Determine the [X, Y] coordinate at the center of the cell enclosing the given text.  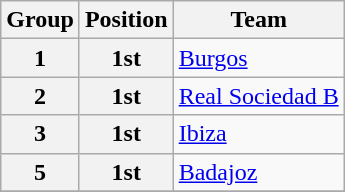
Ibiza [258, 134]
Group [40, 20]
Badajoz [258, 172]
Real Sociedad B [258, 96]
3 [40, 134]
1 [40, 58]
Position [126, 20]
Burgos [258, 58]
Team [258, 20]
2 [40, 96]
5 [40, 172]
